Return the [x, y] coordinate for the center point of the cell that contains the specified text.  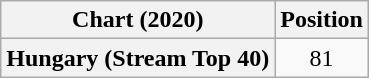
81 [322, 58]
Hungary (Stream Top 40) [138, 58]
Position [322, 20]
Chart (2020) [138, 20]
